Capture the cell that displays the provided text and extract its [X, Y] central coordinate. 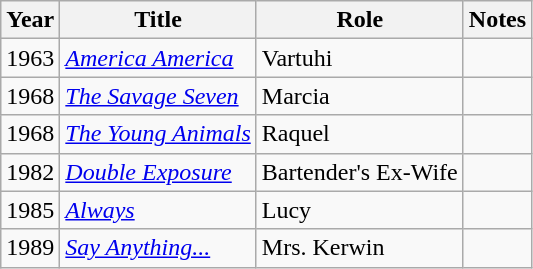
Raquel [360, 134]
1989 [30, 248]
The Young Animals [158, 134]
The Savage Seven [158, 96]
America America [158, 58]
Bartender's Ex-Wife [360, 172]
Double Exposure [158, 172]
1963 [30, 58]
1982 [30, 172]
Lucy [360, 210]
Say Anything... [158, 248]
Vartuhi [360, 58]
Role [360, 20]
Always [158, 210]
Marcia [360, 96]
Title [158, 20]
Notes [497, 20]
1985 [30, 210]
Year [30, 20]
Mrs. Kerwin [360, 248]
